Return the (x, y) coordinate for the center point of the cell that contains the specified text.  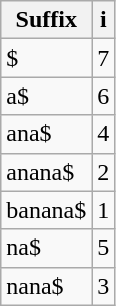
5 (104, 248)
nana$ (46, 286)
ana$ (46, 134)
1 (104, 210)
i (104, 20)
Suffix (46, 20)
6 (104, 96)
2 (104, 172)
a$ (46, 96)
na$ (46, 248)
anana$ (46, 172)
$ (46, 58)
3 (104, 286)
4 (104, 134)
7 (104, 58)
banana$ (46, 210)
